Determine the (x, y) coordinate at the center of the cell enclosing the given text.  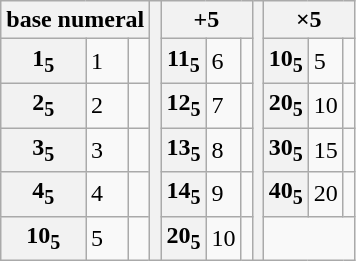
9 (224, 194)
25 (44, 105)
405 (286, 194)
2 (108, 105)
4 (108, 194)
base numeral (76, 20)
45 (44, 194)
145 (184, 194)
3 (108, 150)
20 (326, 194)
305 (286, 150)
7 (224, 105)
6 (224, 61)
×5 (308, 20)
8 (224, 150)
35 (44, 150)
1 (108, 61)
125 (184, 105)
135 (184, 150)
115 (184, 61)
+5 (206, 20)
